Find where the given text appears and provide that cell's center as (X, Y) coordinate. 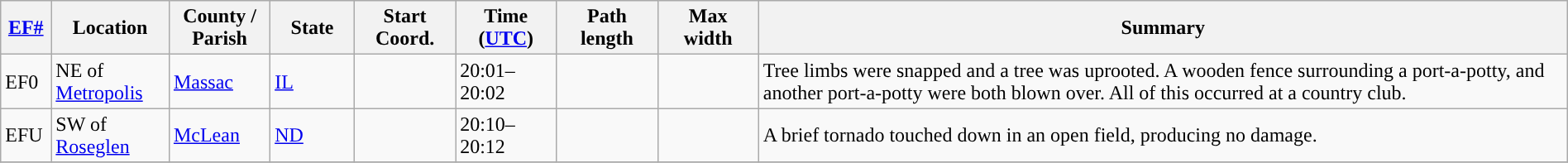
EFU (26, 136)
SW of Roseglen (111, 136)
County / Parish (219, 28)
20:10–20:12 (506, 136)
EF# (26, 28)
Path length (607, 28)
Start Coord. (404, 28)
20:01–20:02 (506, 81)
Max width (708, 28)
McLean (219, 136)
A brief tornado touched down in an open field, producing no damage. (1163, 136)
Massac (219, 81)
EF0 (26, 81)
State (313, 28)
ND (313, 136)
IL (313, 81)
Location (111, 28)
Summary (1163, 28)
Time (UTC) (506, 28)
NE of Metropolis (111, 81)
